Find where the given text appears and provide that cell's center as (X, Y) coordinate. 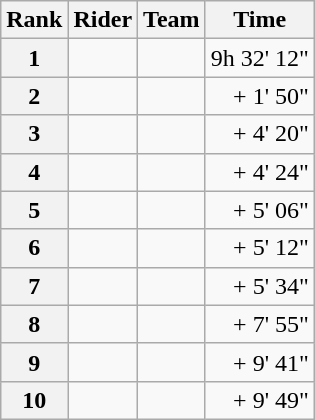
5 (34, 210)
8 (34, 324)
+ 5' 34" (260, 286)
Team (172, 20)
Time (260, 20)
2 (34, 96)
7 (34, 286)
9h 32' 12" (260, 58)
Rider (103, 20)
3 (34, 134)
+ 4' 24" (260, 172)
+ 9' 49" (260, 400)
6 (34, 248)
10 (34, 400)
+ 5' 06" (260, 210)
+ 5' 12" (260, 248)
+ 9' 41" (260, 362)
+ 1' 50" (260, 96)
Rank (34, 20)
4 (34, 172)
9 (34, 362)
+ 4' 20" (260, 134)
1 (34, 58)
+ 7' 55" (260, 324)
